Extract the [X, Y] coordinate from the center of the cell holding the provided text.  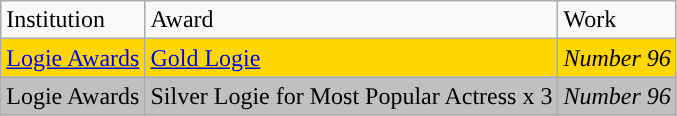
Award [352, 20]
Institution [73, 20]
Silver Logie for Most Popular Actress x 3 [352, 96]
Work [617, 20]
Gold Logie [352, 58]
